Find where the given text appears and provide that cell's center as (X, Y) coordinate. 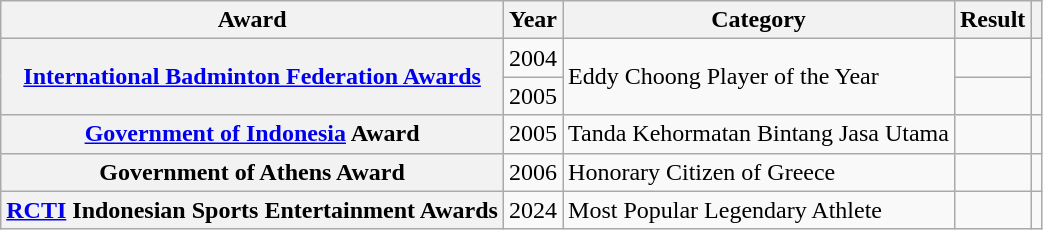
2024 (532, 210)
Honorary Citizen of Greece (759, 172)
Year (532, 20)
Tanda Kehormatan Bintang Jasa Utama (759, 134)
RCTI Indonesian Sports Entertainment Awards (252, 210)
2004 (532, 58)
Government of Athens Award (252, 172)
Government of Indonesia Award (252, 134)
Category (759, 20)
2006 (532, 172)
International Badminton Federation Awards (252, 77)
Eddy Choong Player of the Year (759, 77)
Award (252, 20)
Most Popular Legendary Athlete (759, 210)
Result (992, 20)
